Output the [X, Y] coordinate of the center of the cell containing the given text.  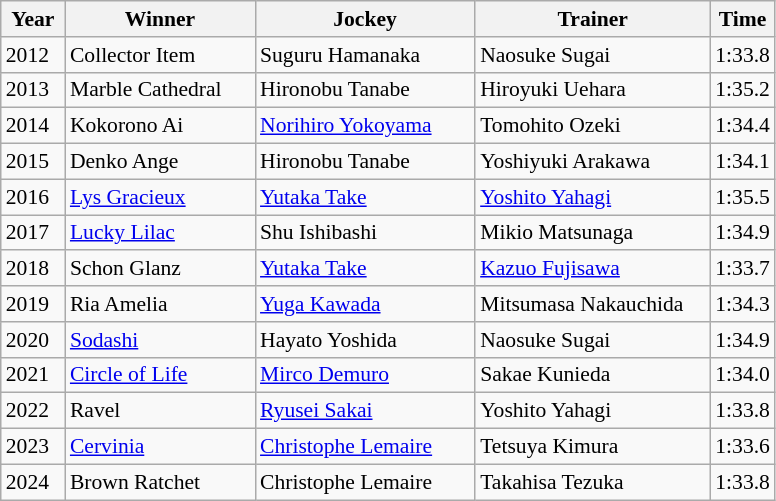
Mikio Matsunaga [592, 233]
1:34.3 [742, 304]
Lucky Lilac [160, 233]
2018 [33, 269]
Trainer [592, 19]
2012 [33, 55]
2023 [33, 447]
Lys Gracieux [160, 197]
Collector Item [160, 55]
2013 [33, 90]
1:34.1 [742, 162]
2016 [33, 197]
Sakae Kunieda [592, 375]
1:33.7 [742, 269]
1:33.6 [742, 447]
2020 [33, 340]
Cervinia [160, 447]
2021 [33, 375]
Ryusei Sakai [365, 411]
Tomohito Ozeki [592, 126]
Takahisa Tezuka [592, 482]
Circle of Life [160, 375]
Norihiro Yokoyama [365, 126]
Shu Ishibashi [365, 233]
2014 [33, 126]
1:34.4 [742, 126]
Tetsuya Kimura [592, 447]
Suguru Hamanaka [365, 55]
Brown Ratchet [160, 482]
Marble Cathedral [160, 90]
Sodashi [160, 340]
Yoshiyuki Arakawa [592, 162]
2017 [33, 233]
Ria Amelia [160, 304]
Denko Ange [160, 162]
Time [742, 19]
Ravel [160, 411]
1:35.5 [742, 197]
1:34.0 [742, 375]
2015 [33, 162]
Winner [160, 19]
Schon Glanz [160, 269]
Hayato Yoshida [365, 340]
Hiroyuki Uehara [592, 90]
Mitsumasa Nakauchida [592, 304]
1:35.2 [742, 90]
2022 [33, 411]
Kazuo Fujisawa [592, 269]
Mirco Demuro [365, 375]
Year [33, 19]
Jockey [365, 19]
Yuga Kawada [365, 304]
2019 [33, 304]
2024 [33, 482]
Kokorono Ai [160, 126]
